Return (x, y) of the center of cell containing provided text 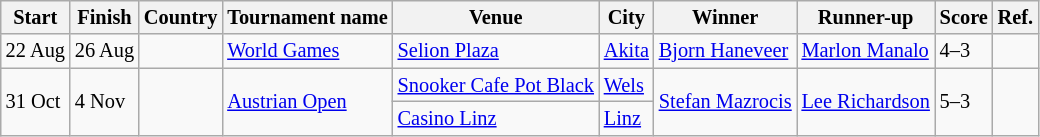
Wels (626, 85)
Casino Linz (496, 118)
26 Aug (104, 51)
Bjorn Haneveer (726, 51)
Start (36, 17)
Runner-up (866, 17)
Austrian Open (307, 102)
Linz (626, 118)
Score (964, 17)
22 Aug (36, 51)
City (626, 17)
Selion Plaza (496, 51)
4 Nov (104, 102)
World Games (307, 51)
Lee Richardson (866, 102)
Ref. (1016, 17)
Snooker Cafe Pot Black (496, 85)
Akita (626, 51)
Marlon Manalo (866, 51)
31 Oct (36, 102)
Winner (726, 17)
4–3 (964, 51)
5–3 (964, 102)
Finish (104, 17)
Tournament name (307, 17)
Stefan Mazrocis (726, 102)
Country (180, 17)
Venue (496, 17)
